Capture the cell that displays the provided text and extract its (x, y) central coordinate. 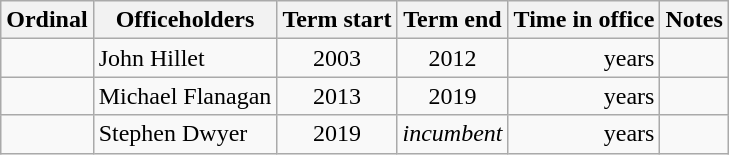
Stephen Dwyer (185, 134)
Officeholders (185, 20)
2003 (337, 58)
incumbent (452, 134)
John Hillet (185, 58)
Michael Flanagan (185, 96)
Ordinal (47, 20)
Term end (452, 20)
Time in office (584, 20)
2013 (337, 96)
2012 (452, 58)
Notes (694, 20)
Term start (337, 20)
